Output the [X, Y] coordinate of the center of the cell containing the given text.  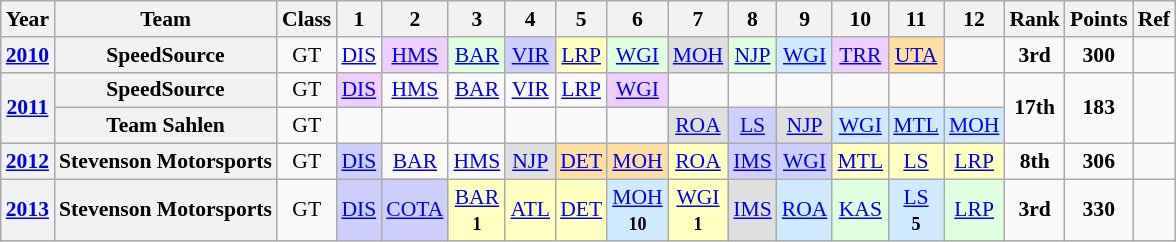
2 [414, 19]
Year [28, 19]
6 [638, 19]
9 [805, 19]
5 [581, 19]
BAR1 [476, 210]
WGI1 [698, 210]
3 [476, 19]
Team Sahlen [166, 126]
2013 [28, 210]
2012 [28, 162]
MOH10 [638, 210]
Ref [1154, 19]
COTA [414, 210]
17th [1034, 108]
8 [752, 19]
LS5 [916, 210]
300 [1099, 55]
330 [1099, 210]
306 [1099, 162]
2011 [28, 108]
Team [166, 19]
2010 [28, 55]
183 [1099, 108]
UTA [916, 55]
12 [974, 19]
Class [306, 19]
7 [698, 19]
Points [1099, 19]
4 [530, 19]
ATL [530, 210]
11 [916, 19]
8th [1034, 162]
1 [358, 19]
KAS [860, 210]
Rank [1034, 19]
10 [860, 19]
TRR [860, 55]
